Provide the (X, Y) coordinate of the cell's center where the given text is located.  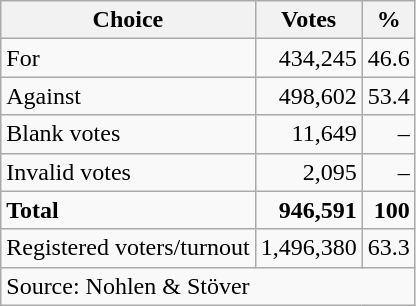
946,591 (308, 210)
63.3 (388, 248)
For (128, 58)
498,602 (308, 96)
2,095 (308, 172)
Against (128, 96)
434,245 (308, 58)
Blank votes (128, 134)
Registered voters/turnout (128, 248)
Total (128, 210)
100 (388, 210)
Invalid votes (128, 172)
Choice (128, 20)
1,496,380 (308, 248)
46.6 (388, 58)
Source: Nohlen & Stöver (208, 286)
11,649 (308, 134)
53.4 (388, 96)
% (388, 20)
Votes (308, 20)
